Provide the [X, Y] coordinate of the cell's center where the given text is located.  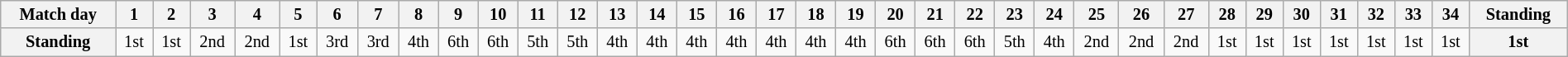
8 [418, 14]
11 [538, 14]
7 [378, 14]
29 [1264, 14]
24 [1054, 14]
33 [1413, 14]
13 [617, 14]
32 [1376, 14]
9 [458, 14]
18 [815, 14]
Match day [58, 14]
27 [1186, 14]
25 [1097, 14]
2 [172, 14]
26 [1141, 14]
31 [1338, 14]
5 [298, 14]
22 [975, 14]
10 [498, 14]
23 [1015, 14]
34 [1451, 14]
12 [577, 14]
28 [1227, 14]
16 [736, 14]
20 [896, 14]
3 [213, 14]
19 [856, 14]
21 [935, 14]
6 [337, 14]
14 [657, 14]
30 [1302, 14]
4 [257, 14]
17 [776, 14]
15 [696, 14]
1 [134, 14]
